For the text-containing cell, return its midpoint in [X, Y] coordinate format. 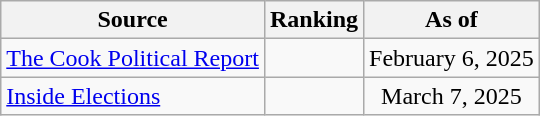
The Cook Political Report [133, 58]
Inside Elections [133, 96]
As of [452, 20]
February 6, 2025 [452, 58]
Source [133, 20]
Ranking [314, 20]
March 7, 2025 [452, 96]
